Output the [X, Y] coordinate of the center of the cell containing the given text.  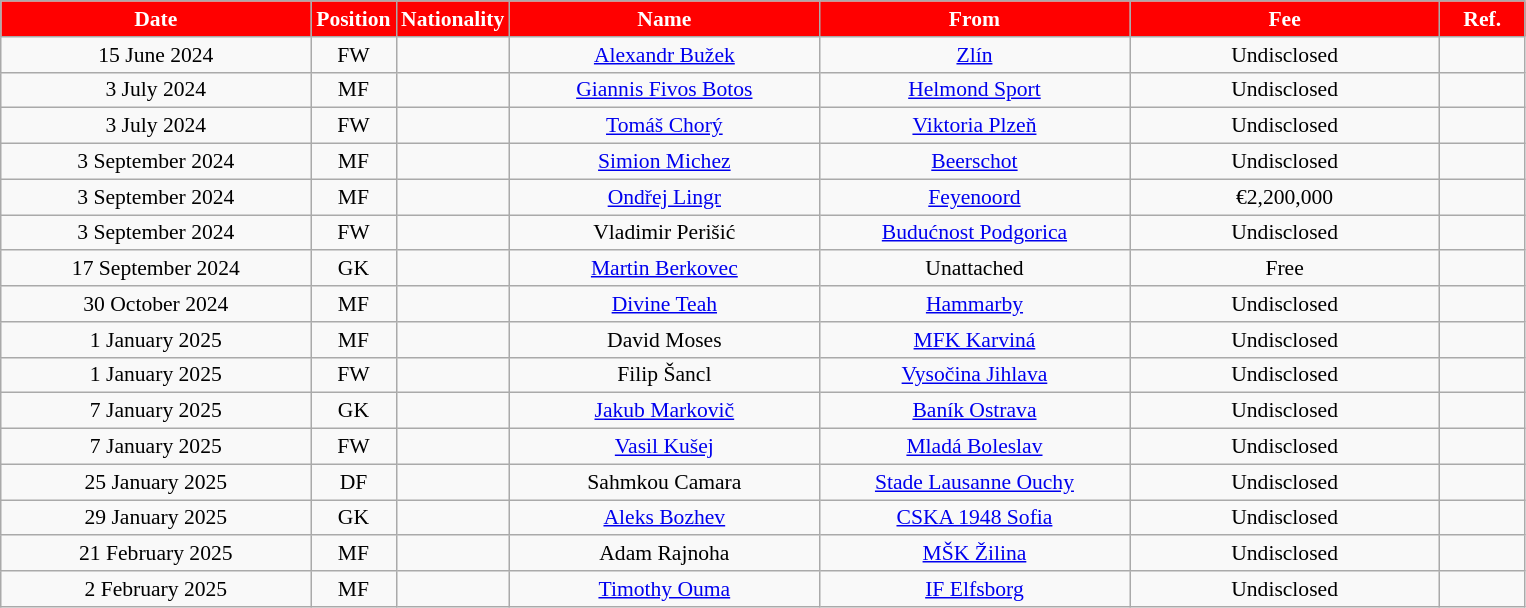
Martin Berkovec [664, 269]
Baník Ostrava [974, 411]
Vasil Kušej [664, 447]
DF [354, 482]
Fee [1285, 19]
17 September 2024 [156, 269]
2 February 2025 [156, 589]
Ondřej Lingr [664, 197]
25 January 2025 [156, 482]
Unattached [974, 269]
21 February 2025 [156, 554]
Beerschot [974, 162]
Aleks Bozhev [664, 518]
Simion Michez [664, 162]
Ref. [1482, 19]
Nationality [452, 19]
Alexandr Bužek [664, 55]
Mladá Boleslav [974, 447]
Giannis Fivos Botos [664, 90]
30 October 2024 [156, 304]
Timothy Ouma [664, 589]
MFK Karviná [974, 340]
Position [354, 19]
Name [664, 19]
Free [1285, 269]
Date [156, 19]
Vladimir Perišić [664, 233]
€2,200,000 [1285, 197]
Feyenoord [974, 197]
Sahmkou Camara [664, 482]
Stade Lausanne Ouchy [974, 482]
MŠK Žilina [974, 554]
IF Elfsborg [974, 589]
Zlín [974, 55]
Adam Rajnoha [664, 554]
Budućnost Podgorica [974, 233]
Hammarby [974, 304]
Viktoria Plzeň [974, 126]
Tomáš Chorý [664, 126]
CSKA 1948 Sofia [974, 518]
29 January 2025 [156, 518]
Jakub Markovič [664, 411]
David Moses [664, 340]
From [974, 19]
15 June 2024 [156, 55]
Vysočina Jihlava [974, 375]
Filip Šancl [664, 375]
Divine Teah [664, 304]
Helmond Sport [974, 90]
